Detect which cell encompasses the target text, then output its [X, Y] center coordinate. 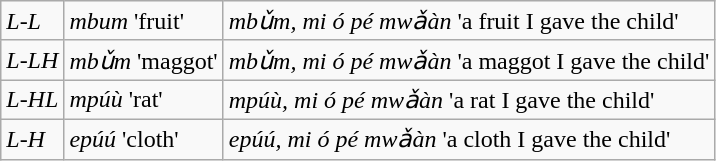
mbǔm, mi ó pé mwǎàn 'a fruit I gave the child' [469, 21]
L-HL [32, 100]
epúú 'cloth' [144, 139]
epúú, mi ó pé mwǎàn 'a cloth I gave the child' [469, 139]
mbǔm, mi ó pé mwǎàn 'a maggot I gave the child' [469, 60]
L-LH [32, 60]
mpúù 'rat' [144, 100]
mbǔm 'maggot' [144, 60]
L-H [32, 139]
mbum 'fruit' [144, 21]
mpúù, mi ó pé mwǎàn 'a rat I gave the child' [469, 100]
L-L [32, 21]
